Identify which cell holds the provided text, then report its [x, y] central coordinate. 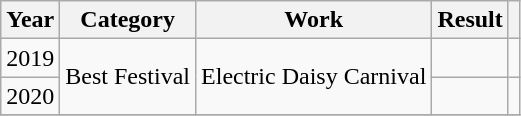
Category [128, 20]
2020 [30, 96]
Best Festival [128, 77]
Result [470, 20]
Year [30, 20]
Electric Daisy Carnival [314, 77]
Work [314, 20]
2019 [30, 58]
